Find where the given text appears and provide that cell's center as (X, Y) coordinate. 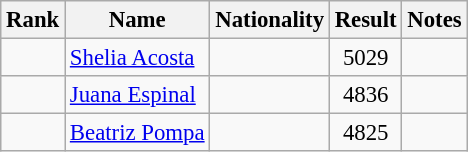
Notes (434, 20)
Nationality (270, 20)
5029 (366, 58)
Name (138, 20)
Juana Espinal (138, 95)
Rank (33, 20)
4825 (366, 133)
Shelia Acosta (138, 58)
Result (366, 20)
4836 (366, 95)
Beatriz Pompa (138, 133)
